Provide the [X, Y] coordinate of the cell's center where the given text is located.  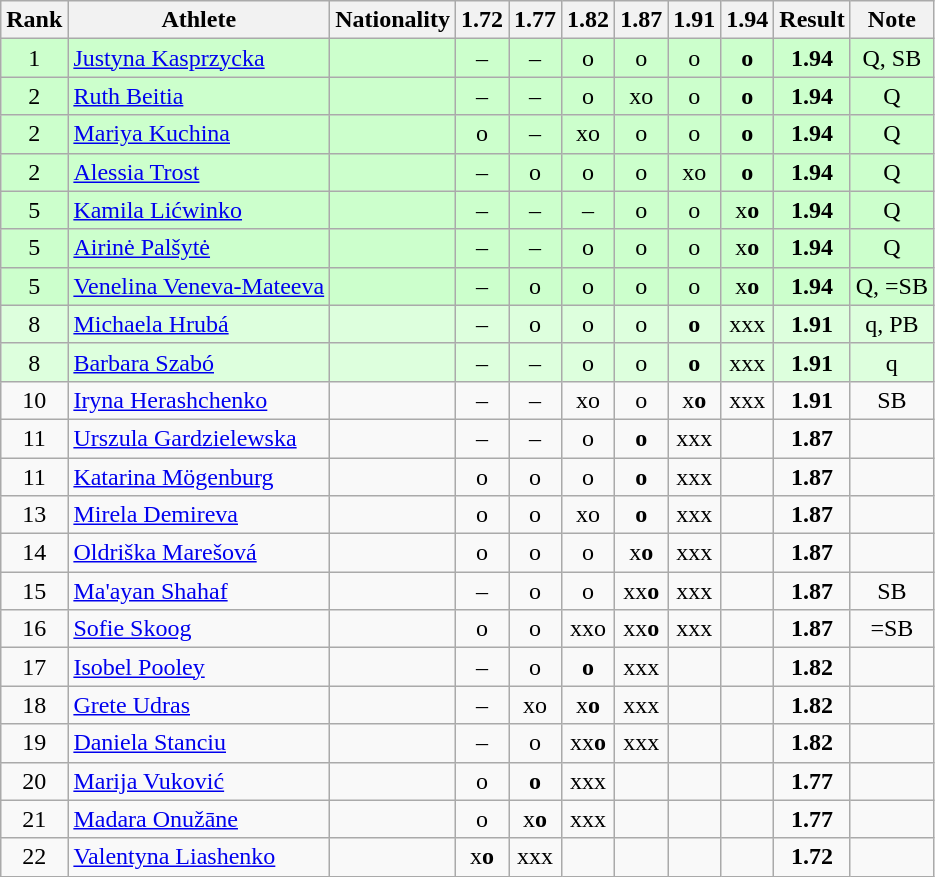
15 [34, 591]
Ma'ayan Shahaf [199, 591]
Valentyna Liashenko [199, 857]
q, PB [892, 324]
19 [34, 743]
Katarina Mögenburg [199, 477]
Justyna Kasprzycka [199, 58]
14 [34, 553]
21 [34, 819]
18 [34, 705]
=SB [892, 629]
Urszula Gardzielewska [199, 438]
Michaela Hrubá [199, 324]
Oldriška Marešová [199, 553]
Madara Onužāne [199, 819]
Grete Udras [199, 705]
Q, SB [892, 58]
17 [34, 667]
Ruth Beitia [199, 96]
Rank [34, 20]
22 [34, 857]
Q, =SB [892, 286]
Barbara Szabó [199, 362]
Mariya Kuchina [199, 134]
Daniela Stanciu [199, 743]
10 [34, 400]
Venelina Veneva-Mateeva [199, 286]
Result [812, 20]
Airinė Palšytė [199, 248]
20 [34, 781]
Kamila Lićwinko [199, 210]
Sofie Skoog [199, 629]
Alessia Trost [199, 172]
q [892, 362]
16 [34, 629]
13 [34, 515]
Marija Vuković [199, 781]
Athlete [199, 20]
Note [892, 20]
Iryna Herashchenko [199, 400]
Nationality [393, 20]
Mirela Demireva [199, 515]
Isobel Pooley [199, 667]
1 [34, 58]
